Return the [X, Y] coordinate for the center point of the cell that contains the specified text.  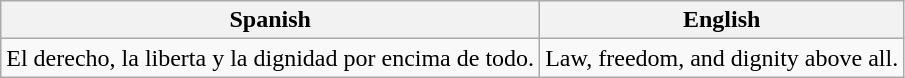
Spanish [270, 20]
Law, freedom, and dignity above all. [722, 58]
El derecho, la liberta y la dignidad por encima de todo. [270, 58]
English [722, 20]
